Detect which cell encompasses the target text, then output its (x, y) center coordinate. 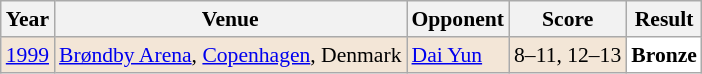
Opponent (458, 19)
Venue (230, 19)
Dai Yun (458, 55)
Result (664, 19)
1999 (28, 55)
Year (28, 19)
Bronze (664, 55)
8–11, 12–13 (568, 55)
Brøndby Arena, Copenhagen, Denmark (230, 55)
Score (568, 19)
